For the text-containing cell, return its midpoint in (X, Y) coordinate format. 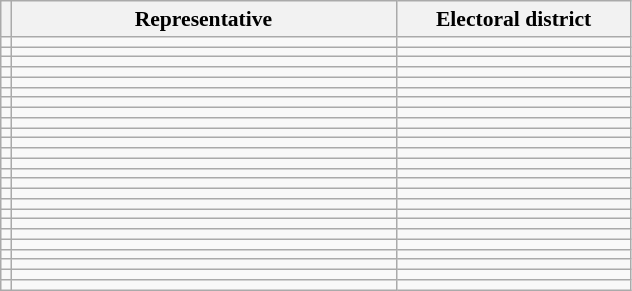
Representative (204, 19)
Electoral district (514, 19)
